Pinpoint the cell where the given text exists, returning its (x, y) midpoint coordinate. 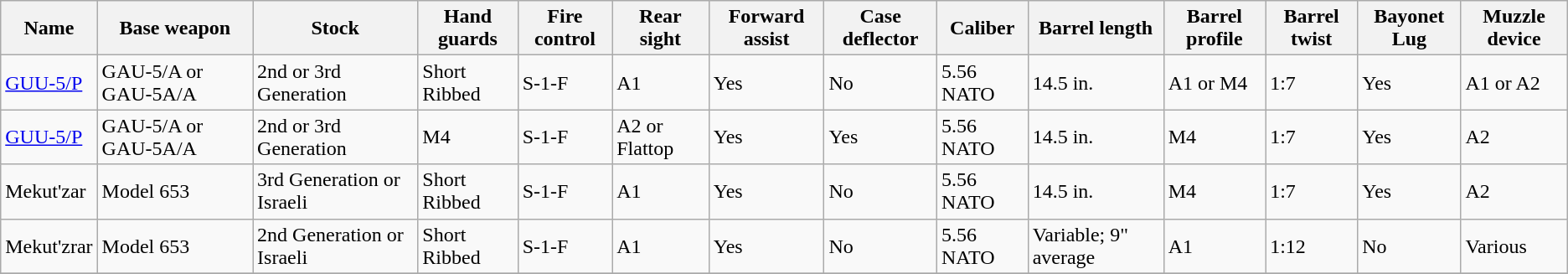
Variable; 9" average (1096, 246)
A1 or A2 (1514, 82)
A1 or M4 (1215, 82)
Barrel twist (1312, 28)
Barrel profile (1215, 28)
A2 or Flattop (660, 137)
Fire control (565, 28)
Caliber (982, 28)
Barrel length (1096, 28)
2nd Generation or Israeli (335, 246)
Various (1514, 246)
Mekut'zrar (49, 246)
Hand guards (467, 28)
Mekut'zar (49, 191)
Base weapon (174, 28)
Rear sight (660, 28)
Stock (335, 28)
3rd Generation or Israeli (335, 191)
Bayonet Lug (1409, 28)
Name (49, 28)
Case deflector (881, 28)
Muzzle device (1514, 28)
Forward assist (766, 28)
1:12 (1312, 246)
